Return the (X, Y) coordinate for the center point of the cell that contains the specified text.  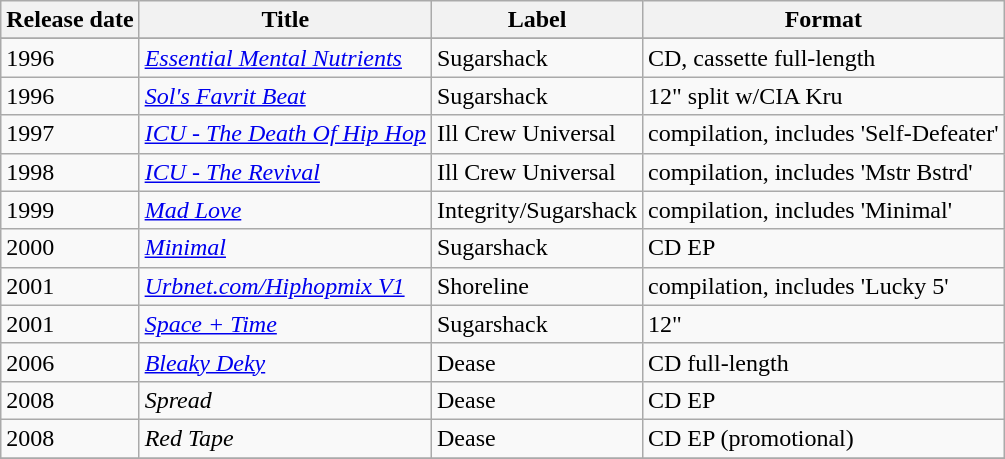
ICU - The Death Of Hip Hop (285, 134)
Label (536, 20)
Spread (285, 400)
Red Tape (285, 438)
1999 (70, 210)
Sol's Favrit Beat (285, 96)
12" split w/CIA Kru (823, 96)
Integrity/Sugarshack (536, 210)
2000 (70, 248)
compilation, includes 'Self-Defeater' (823, 134)
Release date (70, 20)
12" (823, 324)
Format (823, 20)
Mad Love (285, 210)
compilation, includes 'Lucky 5' (823, 286)
Urbnet.com/Hiphopmix V1 (285, 286)
Space + Time (285, 324)
CD, cassette full-length (823, 58)
CD full-length (823, 362)
1997 (70, 134)
Minimal (285, 248)
Bleaky Deky (285, 362)
Shoreline (536, 286)
CD EP (promotional) (823, 438)
Title (285, 20)
2006 (70, 362)
1998 (70, 172)
ICU - The Revival (285, 172)
Essential Mental Nutrients (285, 58)
compilation, includes 'Minimal' (823, 210)
compilation, includes 'Mstr Bstrd' (823, 172)
